Capture the cell that displays the provided text and extract its (X, Y) central coordinate. 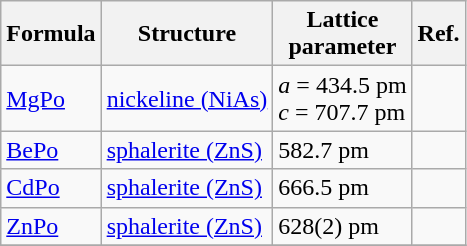
MgPo (51, 98)
ZnPo (51, 226)
Ref. (438, 34)
nickeline (NiAs) (187, 98)
Structure (187, 34)
Latticeparameter (342, 34)
a = 434.5 pmc = 707.7 pm (342, 98)
628(2) pm (342, 226)
Formula (51, 34)
CdPo (51, 188)
666.5 pm (342, 188)
BePo (51, 150)
582.7 pm (342, 150)
